Extract the [X, Y] coordinate from the center of the cell holding the provided text.  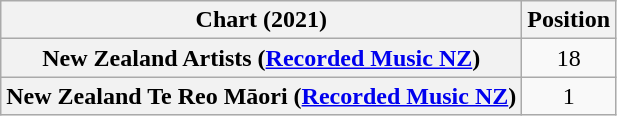
1 [569, 96]
Position [569, 20]
New Zealand Artists (Recorded Music NZ) [262, 58]
Chart (2021) [262, 20]
18 [569, 58]
New Zealand Te Reo Māori (Recorded Music NZ) [262, 96]
